For the text-containing cell, return its midpoint in [x, y] coordinate format. 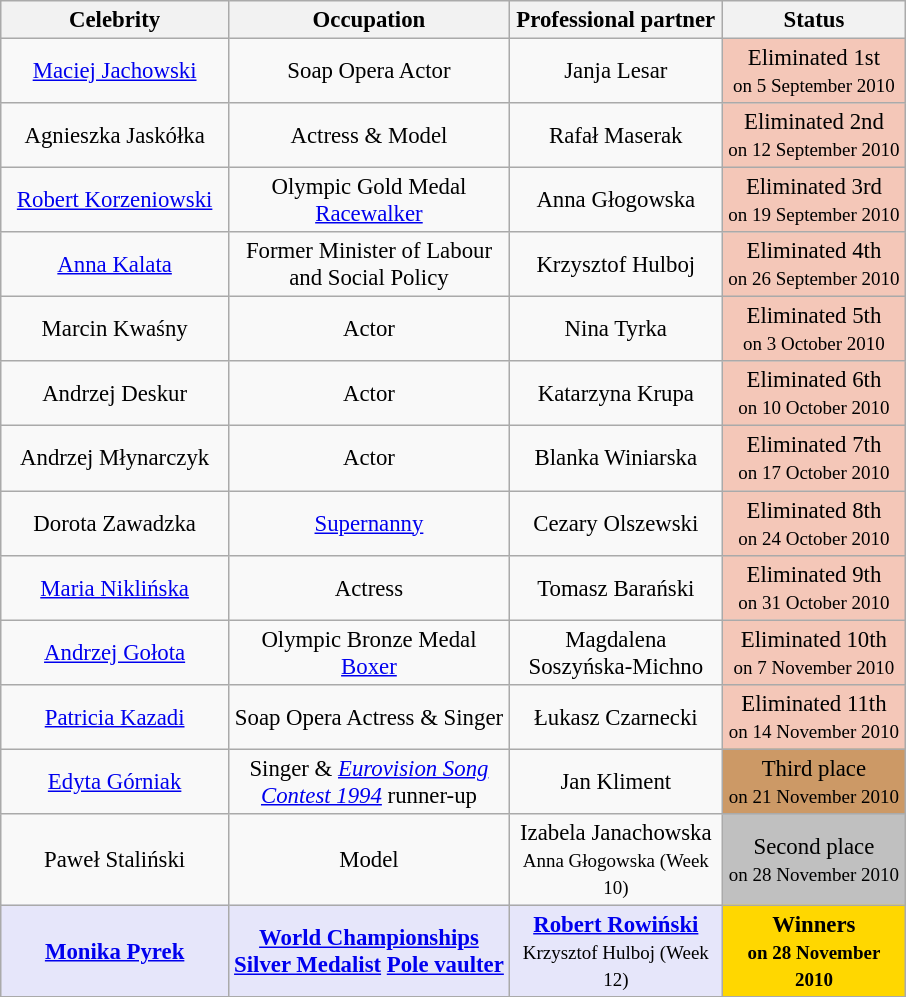
Professional partner [616, 20]
Soap Opera Actress & Singer [370, 716]
Patricia Kazadi [115, 716]
Jan Kliment [616, 782]
Status [814, 20]
Dorota Zawadzka [115, 522]
Monika Pyrek [115, 951]
Anna Głogowska [616, 200]
Winnerson 28 November 2010 [814, 951]
Third placeon 21 November 2010 [814, 782]
Eliminated 1ston 5 September 2010 [814, 70]
Model [370, 859]
Eliminated 8thon 24 October 2010 [814, 522]
Cezary Olszewski [616, 522]
World Championships Silver Medalist Pole vaulter [370, 951]
Supernanny [370, 522]
Olympic Bronze Medal Boxer [370, 652]
Tomasz Barański [616, 588]
Eliminated 9thon 31 October 2010 [814, 588]
Eliminated 7thon 17 October 2010 [814, 458]
Second placeon 28 November 2010 [814, 859]
Eliminated 6thon 10 October 2010 [814, 394]
Andrzej Młynarczyk [115, 458]
Andrzej Deskur [115, 394]
Singer & Eurovision Song Contest 1994 runner-up [370, 782]
Maciej Jachowski [115, 70]
Eliminated 11thon 14 November 2010 [814, 716]
Paweł Staliński [115, 859]
Robert Korzeniowski [115, 200]
Łukasz Czarnecki [616, 716]
Krzysztof Hulboj [616, 264]
Magdalena Soszyńska-Michno [616, 652]
Robert RowińskiKrzysztof Hulboj (Week 12) [616, 951]
Eliminated 4thon 26 September 2010 [814, 264]
Former Minister of Labour and Social Policy [370, 264]
Janja Lesar [616, 70]
Izabela JanachowskaAnna Głogowska (Week 10) [616, 859]
Blanka Winiarska [616, 458]
Celebrity [115, 20]
Anna Kalata [115, 264]
Eliminated 5thon 3 October 2010 [814, 330]
Actress & Model [370, 136]
Eliminated 10thon 7 November 2010 [814, 652]
Andrzej Gołota [115, 652]
Soap Opera Actor [370, 70]
Agnieszka Jaskółka [115, 136]
Maria Niklińska [115, 588]
Edyta Górniak [115, 782]
Marcin Kwaśny [115, 330]
Olympic Gold Medal Racewalker [370, 200]
Occupation [370, 20]
Rafał Maserak [616, 136]
Nina Tyrka [616, 330]
Actress [370, 588]
Katarzyna Krupa [616, 394]
Eliminated 3rdon 19 September 2010 [814, 200]
Eliminated 2ndon 12 September 2010 [814, 136]
